Extract the (X, Y) coordinate from the center of the cell holding the provided text.  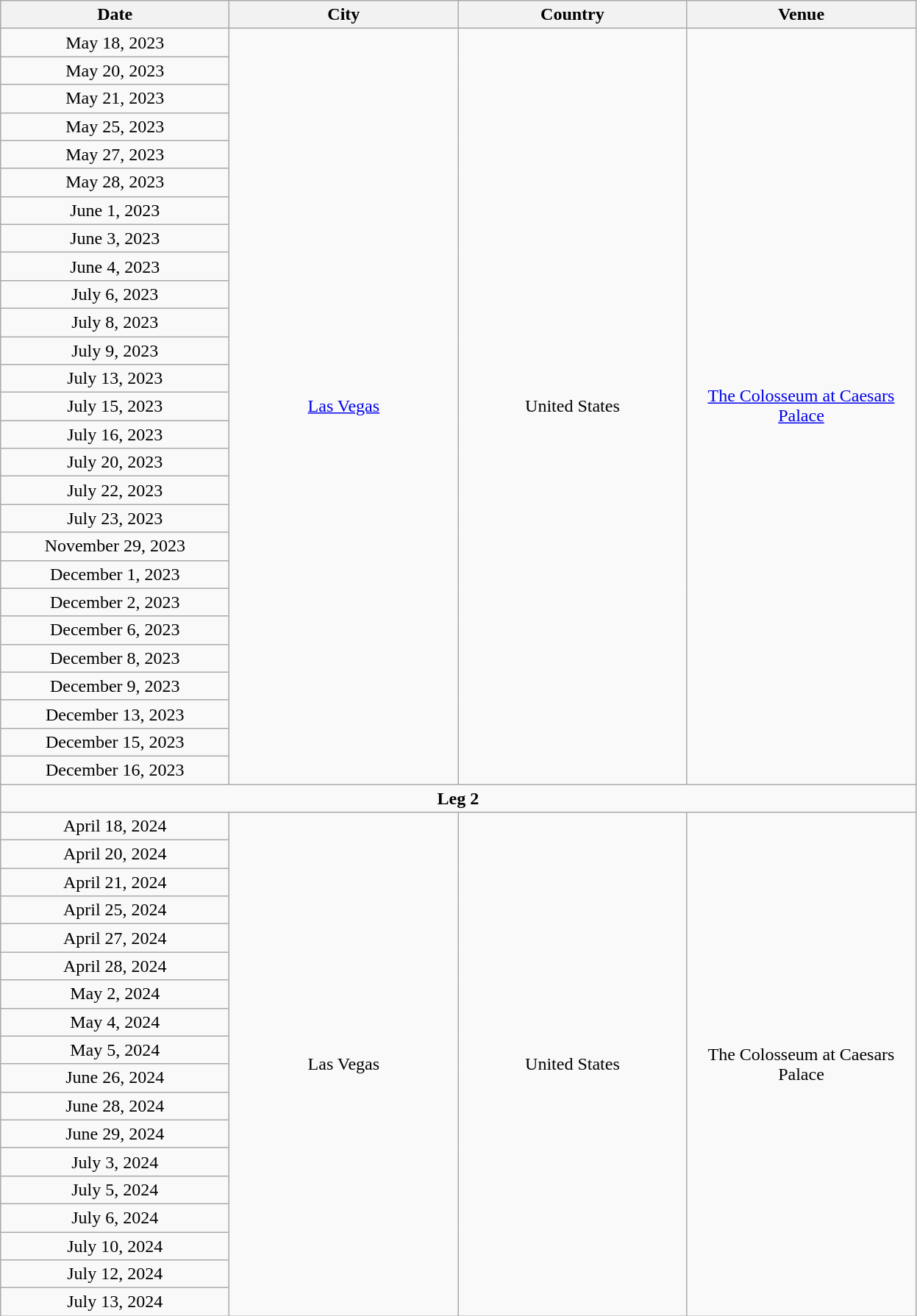
July 8, 2023 (115, 322)
July 15, 2023 (115, 407)
December 1, 2023 (115, 574)
May 27, 2023 (115, 154)
November 29, 2023 (115, 546)
December 15, 2023 (115, 742)
April 25, 2024 (115, 910)
May 4, 2024 (115, 1022)
July 10, 2024 (115, 1246)
December 16, 2023 (115, 770)
July 6, 2024 (115, 1217)
June 28, 2024 (115, 1106)
April 27, 2024 (115, 938)
May 2, 2024 (115, 994)
May 28, 2023 (115, 182)
July 23, 2023 (115, 518)
July 16, 2023 (115, 435)
April 28, 2024 (115, 966)
December 13, 2023 (115, 714)
July 13, 2023 (115, 379)
July 9, 2023 (115, 351)
Country (572, 15)
April 21, 2024 (115, 882)
Date (115, 15)
May 20, 2023 (115, 71)
June 26, 2024 (115, 1078)
December 2, 2023 (115, 602)
May 5, 2024 (115, 1050)
July 6, 2023 (115, 294)
June 3, 2023 (115, 238)
Venue (802, 15)
July 22, 2023 (115, 490)
December 9, 2023 (115, 686)
July 20, 2023 (115, 462)
July 12, 2024 (115, 1274)
May 21, 2023 (115, 99)
July 13, 2024 (115, 1302)
December 8, 2023 (115, 658)
April 18, 2024 (115, 826)
December 6, 2023 (115, 630)
April 20, 2024 (115, 854)
June 4, 2023 (115, 266)
Leg 2 (458, 798)
July 5, 2024 (115, 1190)
May 25, 2023 (115, 126)
City (344, 15)
July 3, 2024 (115, 1162)
May 18, 2023 (115, 43)
June 29, 2024 (115, 1134)
June 1, 2023 (115, 210)
